Provide the (x, y) coordinate of the cell's center where the given text is located.  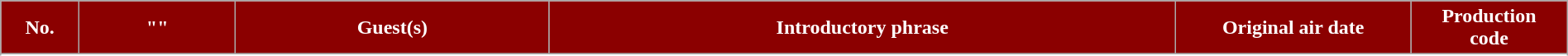
"" (157, 28)
No. (40, 28)
Guest(s) (392, 28)
Original air date (1293, 28)
Production code (1489, 28)
Introductory phrase (863, 28)
